Return the (x, y) coordinate for the center point of the cell that contains the specified text.  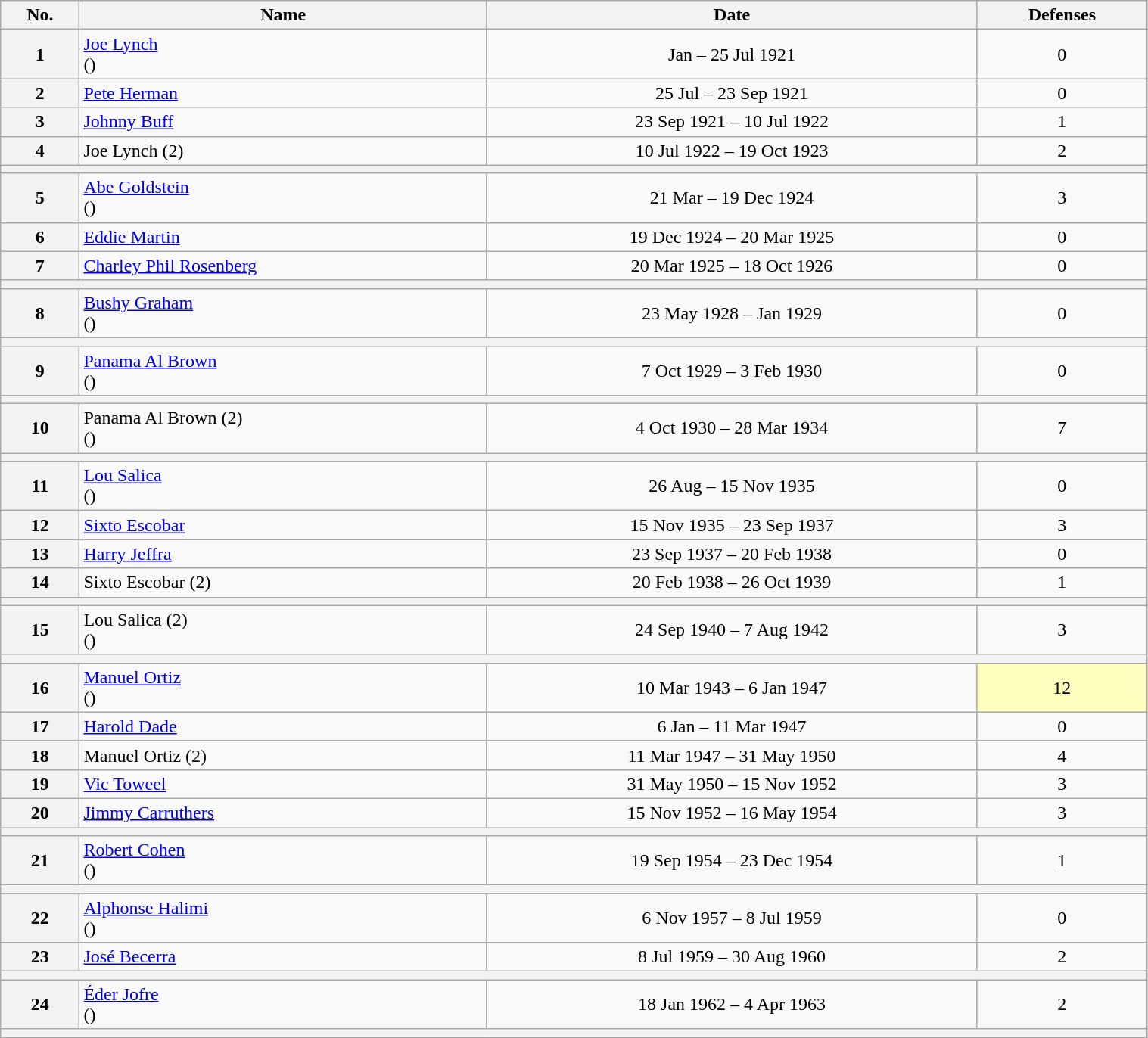
9 (40, 371)
Vic Toweel (283, 784)
11 (40, 486)
24 Sep 1940 – 7 Aug 1942 (731, 629)
Manuel Ortiz() (283, 687)
Sixto Escobar (283, 525)
Manuel Ortiz (2) (283, 755)
24 (40, 1005)
16 (40, 687)
Joe Lynch() (283, 54)
José Becerra (283, 957)
15 Nov 1935 – 23 Sep 1937 (731, 525)
17 (40, 726)
15 (40, 629)
Lou Salica (2)() (283, 629)
19 (40, 784)
23 Sep 1921 – 10 Jul 1922 (731, 122)
6 (40, 237)
10 (40, 428)
18 (40, 755)
Lou Salica() (283, 486)
5 (40, 198)
6 Jan – 11 Mar 1947 (731, 726)
20 Mar 1925 – 18 Oct 1926 (731, 266)
Jimmy Carruthers (283, 813)
11 Mar 1947 – 31 May 1950 (731, 755)
23 May 1928 – Jan 1929 (731, 313)
Robert Cohen() (283, 861)
Date (731, 15)
22 (40, 918)
Jan – 25 Jul 1921 (731, 54)
No. (40, 15)
Abe Goldstein() (283, 198)
31 May 1950 – 15 Nov 1952 (731, 784)
18 Jan 1962 – 4 Apr 1963 (731, 1005)
Éder Jofre() (283, 1005)
Pete Herman (283, 93)
8 Jul 1959 – 30 Aug 1960 (731, 957)
13 (40, 554)
7 Oct 1929 – 3 Feb 1930 (731, 371)
Alphonse Halimi() (283, 918)
Defenses (1062, 15)
Johnny Buff (283, 122)
20 (40, 813)
Joe Lynch (2) (283, 151)
Harry Jeffra (283, 554)
4 Oct 1930 – 28 Mar 1934 (731, 428)
Panama Al Brown() (283, 371)
20 Feb 1938 – 26 Oct 1939 (731, 583)
Name (283, 15)
19 Sep 1954 – 23 Dec 1954 (731, 861)
15 Nov 1952 – 16 May 1954 (731, 813)
14 (40, 583)
Eddie Martin (283, 237)
Sixto Escobar (2) (283, 583)
Bushy Graham() (283, 313)
10 Mar 1943 – 6 Jan 1947 (731, 687)
Panama Al Brown (2) () (283, 428)
10 Jul 1922 – 19 Oct 1923 (731, 151)
Harold Dade (283, 726)
8 (40, 313)
23 (40, 957)
19 Dec 1924 – 20 Mar 1925 (731, 237)
21 Mar – 19 Dec 1924 (731, 198)
23 Sep 1937 – 20 Feb 1938 (731, 554)
Charley Phil Rosenberg (283, 266)
21 (40, 861)
26 Aug – 15 Nov 1935 (731, 486)
6 Nov 1957 – 8 Jul 1959 (731, 918)
25 Jul – 23 Sep 1921 (731, 93)
